Find where the given text appears and provide that cell's center as [x, y] coordinate. 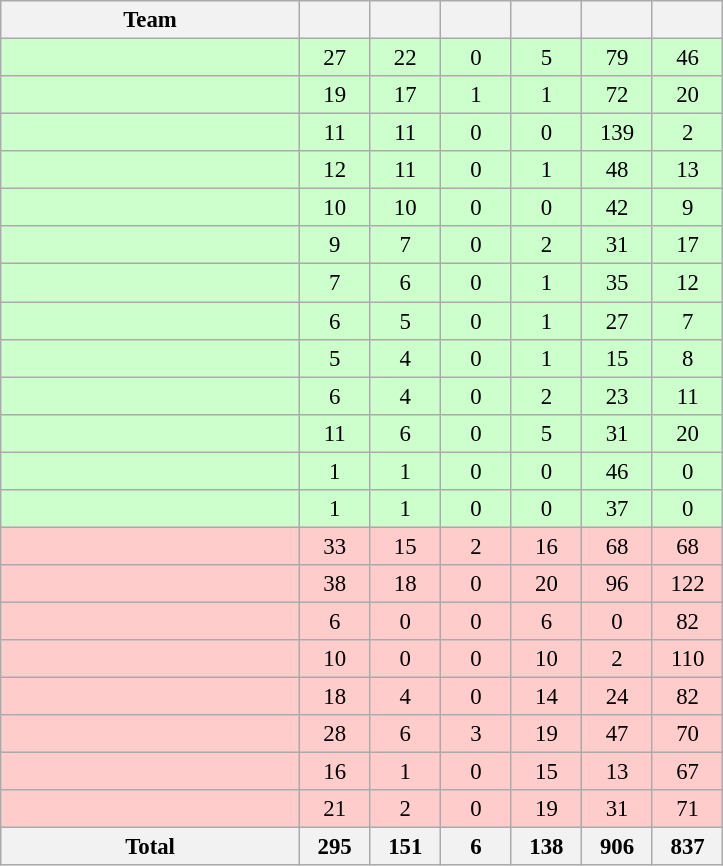
139 [618, 133]
3 [476, 734]
295 [334, 847]
122 [688, 584]
28 [334, 734]
906 [618, 847]
48 [618, 170]
70 [688, 734]
8 [688, 358]
24 [618, 697]
138 [546, 847]
35 [618, 283]
14 [546, 697]
23 [618, 396]
22 [406, 58]
110 [688, 659]
Total [150, 847]
71 [688, 809]
21 [334, 809]
42 [618, 208]
33 [334, 546]
72 [618, 95]
47 [618, 734]
Team [150, 20]
96 [618, 584]
79 [618, 58]
38 [334, 584]
151 [406, 847]
837 [688, 847]
67 [688, 772]
37 [618, 509]
